From the cell containing the given text, extract its center point as (X, Y) coordinate. 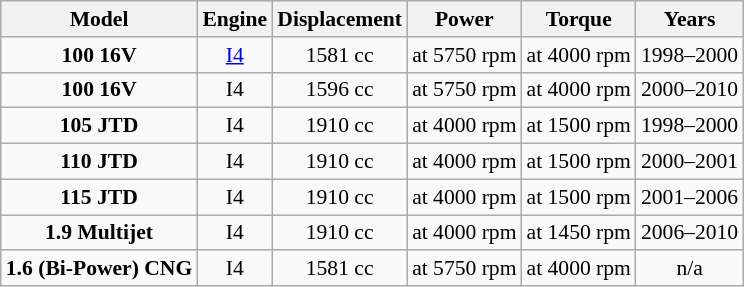
1596 cc (340, 90)
1.6 (Bi-Power) CNG (100, 269)
Torque (579, 19)
at 1450 rpm (579, 233)
2000–2010 (690, 90)
Displacement (340, 19)
Power (464, 19)
2000–2001 (690, 162)
110 JTD (100, 162)
1.9 Multijet (100, 233)
115 JTD (100, 197)
Model (100, 19)
2006–2010 (690, 233)
n/a (690, 269)
105 JTD (100, 126)
Engine (234, 19)
2001–2006 (690, 197)
Years (690, 19)
